Identify which cell holds the provided text, then report its [x, y] central coordinate. 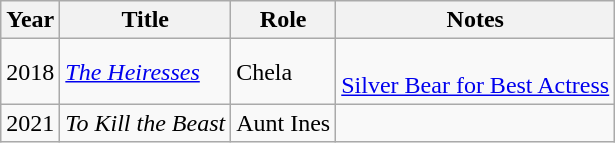
Aunt Ines [284, 123]
To Kill the Beast [146, 123]
Silver Bear for Best Actress [476, 72]
Role [284, 20]
The Heiresses [146, 72]
Title [146, 20]
Notes [476, 20]
2021 [30, 123]
Chela [284, 72]
Year [30, 20]
2018 [30, 72]
